Search for the cell housing the specified text and yield its [x, y] center coordinate. 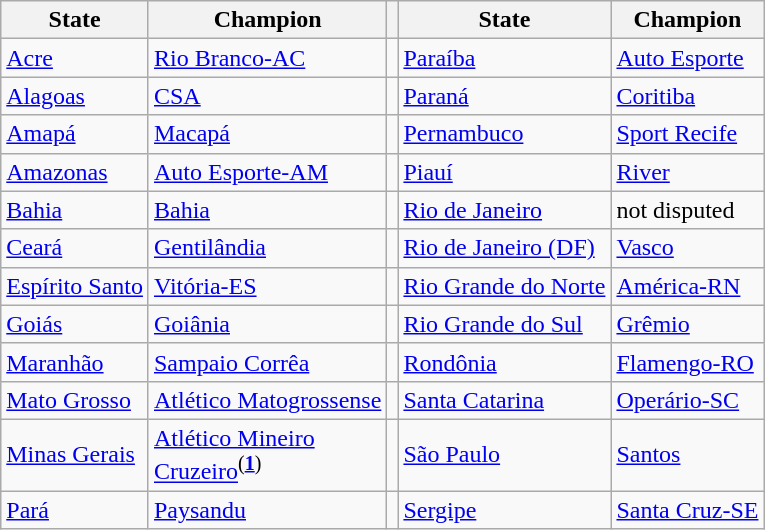
Flamengo-RO [688, 362]
Grêmio [688, 324]
Rondônia [504, 362]
Goiânia [267, 324]
São Paulo [504, 455]
Gentilândia [267, 248]
Rio Grande do Sul [504, 324]
Rio de Janeiro (DF) [504, 248]
not disputed [688, 210]
Sampaio Corrêa [267, 362]
América-RN [688, 286]
Vitória-ES [267, 286]
River [688, 172]
Espírito Santo [75, 286]
Minas Gerais [75, 455]
Rio Branco-AC [267, 58]
Acre [75, 58]
Santos [688, 455]
Maranhão [75, 362]
Atlético MineiroCruzeiro(1) [267, 455]
Alagoas [75, 96]
Santa Cruz-SE [688, 510]
Amapá [75, 134]
Coritiba [688, 96]
Sergipe [504, 510]
Mato Grosso [75, 400]
Amazonas [75, 172]
Auto Esporte-AM [267, 172]
Operário-SC [688, 400]
Goiás [75, 324]
Santa Catarina [504, 400]
Pará [75, 510]
Rio Grande do Norte [504, 286]
Paraíba [504, 58]
Macapá [267, 134]
Paysandu [267, 510]
Vasco [688, 248]
Auto Esporte [688, 58]
Rio de Janeiro [504, 210]
CSA [267, 96]
Piauí [504, 172]
Sport Recife [688, 134]
Paraná [504, 96]
Pernambuco [504, 134]
Atlético Matogrossense [267, 400]
Ceará [75, 248]
